Return [X, Y] of the center of cell containing provided text 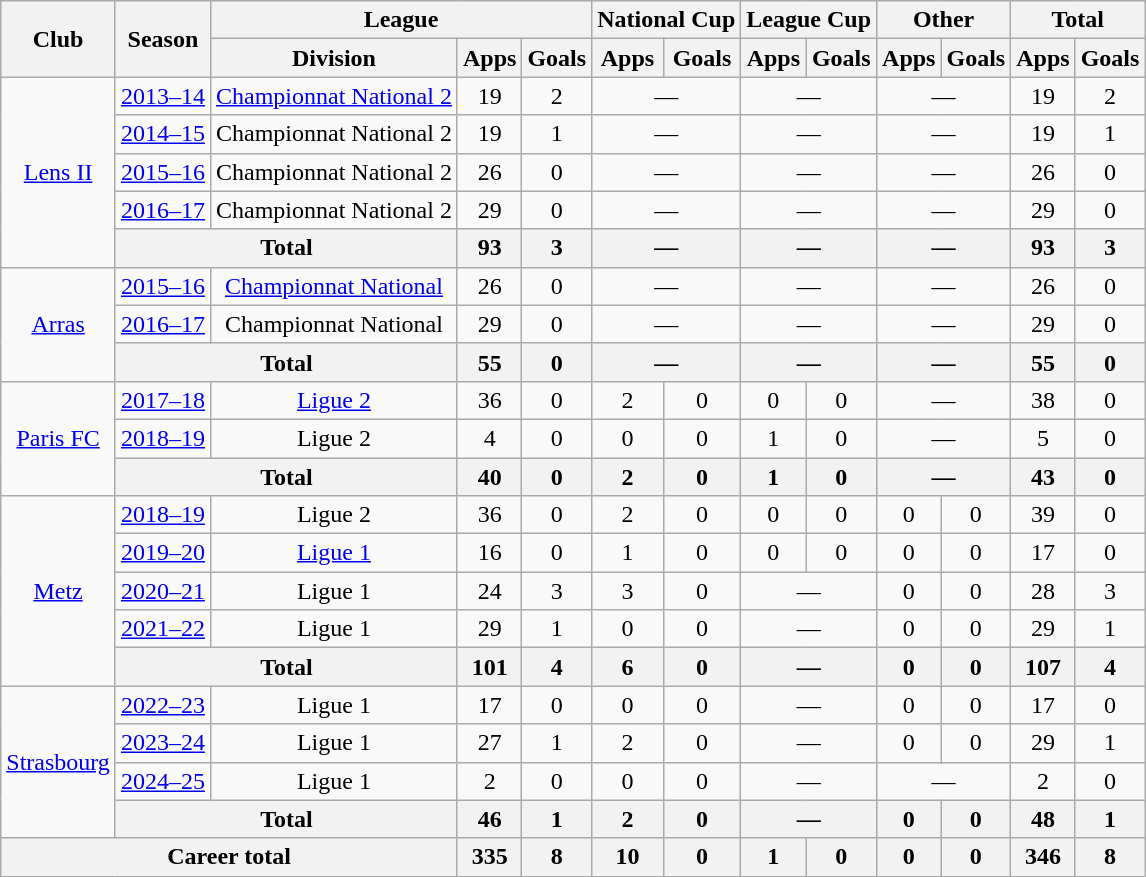
Strasbourg [58, 762]
2024–25 [162, 781]
6 [628, 667]
10 [628, 857]
43 [1043, 477]
2013–14 [162, 96]
National Cup [666, 20]
League [400, 20]
Division [334, 58]
League Cup [809, 20]
5 [1043, 438]
2021–22 [162, 629]
2023–24 [162, 743]
39 [1043, 515]
Other [944, 20]
2019–20 [162, 553]
Paris FC [58, 438]
Club [58, 39]
27 [489, 743]
101 [489, 667]
346 [1043, 857]
Metz [58, 591]
28 [1043, 591]
Lens II [58, 172]
2017–18 [162, 400]
Career total [230, 857]
16 [489, 553]
2022–23 [162, 705]
Season [162, 39]
46 [489, 819]
Arras [58, 324]
2014–15 [162, 134]
107 [1043, 667]
335 [489, 857]
2020–21 [162, 591]
38 [1043, 400]
24 [489, 591]
40 [489, 477]
48 [1043, 819]
